Determine the [x, y] coordinate at the center of the cell enclosing the given text.  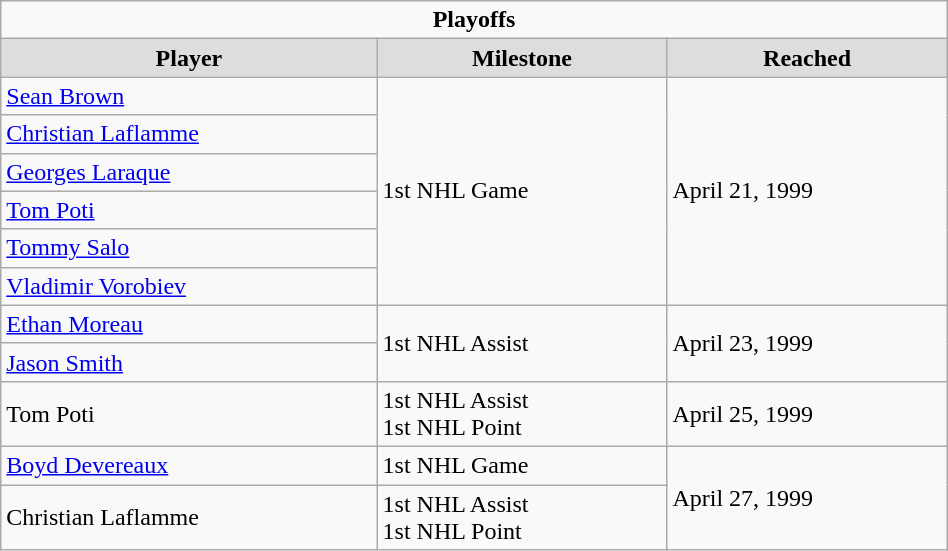
April 23, 1999 [807, 343]
Player [189, 58]
Georges Laraque [189, 172]
Boyd Devereaux [189, 465]
Reached [807, 58]
Tommy Salo [189, 248]
Sean Brown [189, 96]
Milestone [522, 58]
April 25, 1999 [807, 414]
Vladimir Vorobiev [189, 286]
April 21, 1999 [807, 191]
Ethan Moreau [189, 324]
1st NHL Assist [522, 343]
Jason Smith [189, 362]
April 27, 1999 [807, 498]
Playoffs [474, 20]
